Return the (x, y) coordinate for the center point of the cell that contains the specified text.  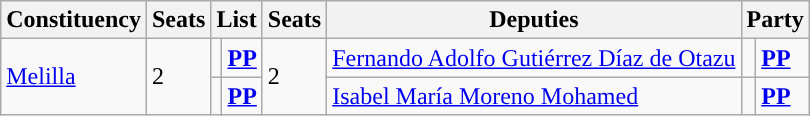
Constituency (74, 20)
Party (775, 20)
Fernando Adolfo Gutiérrez Díaz de Otazu (534, 58)
Melilla (74, 77)
Isabel María Moreno Mohamed (534, 96)
Deputies (534, 20)
List (236, 20)
